Output the (X, Y) coordinate of the center of the cell containing the given text.  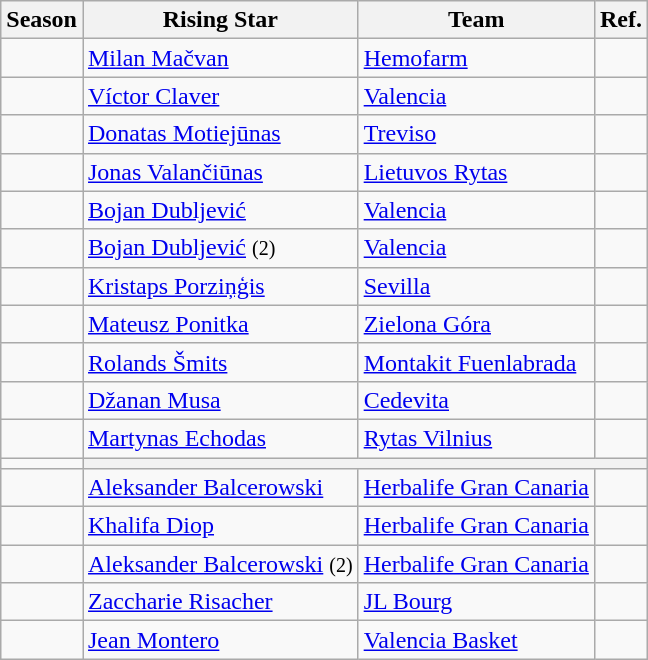
Víctor Claver (220, 96)
Martynas Echodas (220, 438)
Zaccharie Risacher (220, 602)
Rytas Vilnius (476, 438)
Season (42, 20)
Treviso (476, 134)
Khalifa Diop (220, 526)
Bojan Dubljević (220, 210)
Jean Montero (220, 640)
Lietuvos Rytas (476, 172)
Rising Star (220, 20)
Montakit Fuenlabrada (476, 362)
Team (476, 20)
Cedevita (476, 400)
JL Bourg (476, 602)
Mateusz Ponitka (220, 324)
Donatas Motiejūnas (220, 134)
Zielona Góra (476, 324)
Hemofarm (476, 58)
Džanan Musa (220, 400)
Bojan Dubljević (2) (220, 248)
Ref. (620, 20)
Aleksander Balcerowski (2) (220, 564)
Rolands Šmits (220, 362)
Valencia Basket (476, 640)
Jonas Valančiūnas (220, 172)
Kristaps Porziņģis (220, 286)
Sevilla (476, 286)
Milan Mačvan (220, 58)
Aleksander Balcerowski (220, 488)
